Locate the cell with the specified text and output its [X, Y] center coordinate. 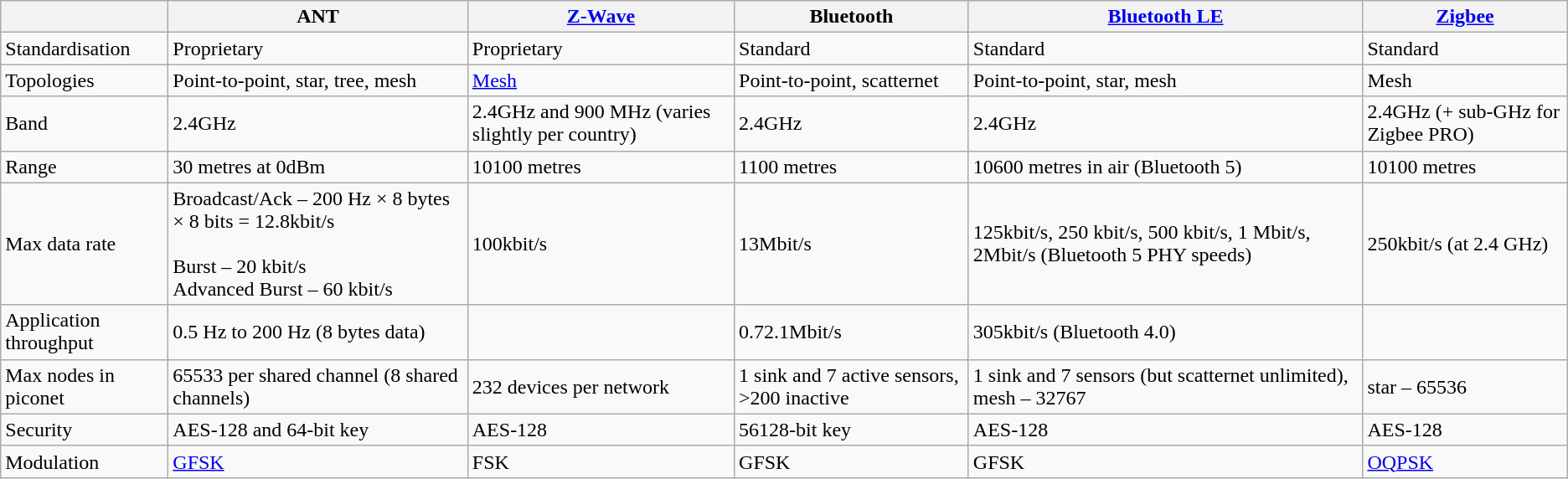
FSK [601, 461]
Zigbee [1465, 17]
2.4GHz (+ sub-GHz for Zigbee PRO) [1465, 124]
Point-to-point, star, tree, mesh [318, 80]
Broadcast/Ack – 200 Hz × 8 bytes × 8 bits = 12.8kbit/sBurst – 20 kbit/s Advanced Burst – 60 kbit/s [318, 244]
star – 65536 [1465, 387]
65533 per shared channel (8 shared channels) [318, 387]
Band [85, 124]
0.5 Hz to 200 Hz (8 bytes data) [318, 332]
2.4GHz and 900 MHz (varies slightly per country) [601, 124]
232 devices per network [601, 387]
Standardisation [85, 49]
Max data rate [85, 244]
56128-bit key [852, 430]
125kbit/s, 250 kbit/s, 500 kbit/s, 1 Mbit/s, 2Mbit/s (Bluetooth 5 PHY speeds) [1166, 244]
305kbit/s (Bluetooth 4.0) [1166, 332]
30 metres at 0dBm [318, 167]
AES-128 and 64-bit key [318, 430]
1 sink and 7 active sensors, >200 inactive [852, 387]
Point-to-point, star, mesh [1166, 80]
Topologies [85, 80]
10600 metres in air (Bluetooth 5) [1166, 167]
Bluetooth [852, 17]
13Mbit/s [852, 244]
Security [85, 430]
0.72.1Mbit/s [852, 332]
Application throughput [85, 332]
Point-to-point, scatternet [852, 80]
Bluetooth LE [1166, 17]
1 sink and 7 sensors (but scatternet unlimited), mesh – 32767 [1166, 387]
100kbit/s [601, 244]
250kbit/s (at 2.4 GHz) [1465, 244]
1100 metres [852, 167]
Z-Wave [601, 17]
Max nodes in piconet [85, 387]
Range [85, 167]
Modulation [85, 461]
OQPSK [1465, 461]
ANT [318, 17]
